Extract the (X, Y) coordinate from the center of the cell holding the provided text.  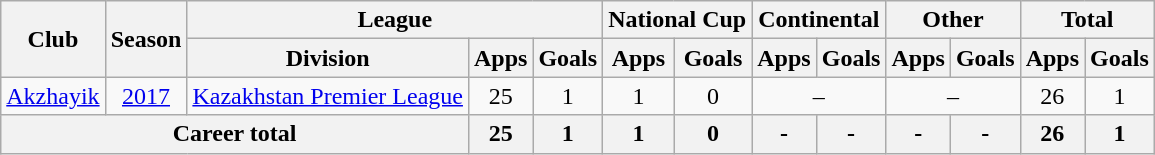
Club (53, 39)
National Cup (678, 20)
2017 (146, 96)
Kazakhstan Premier League (328, 96)
Division (328, 58)
League (395, 20)
Career total (235, 134)
Continental (819, 20)
Akzhayik (53, 96)
Other (953, 20)
Season (146, 39)
Total (1087, 20)
